For the text-containing cell, return its midpoint in [X, Y] coordinate format. 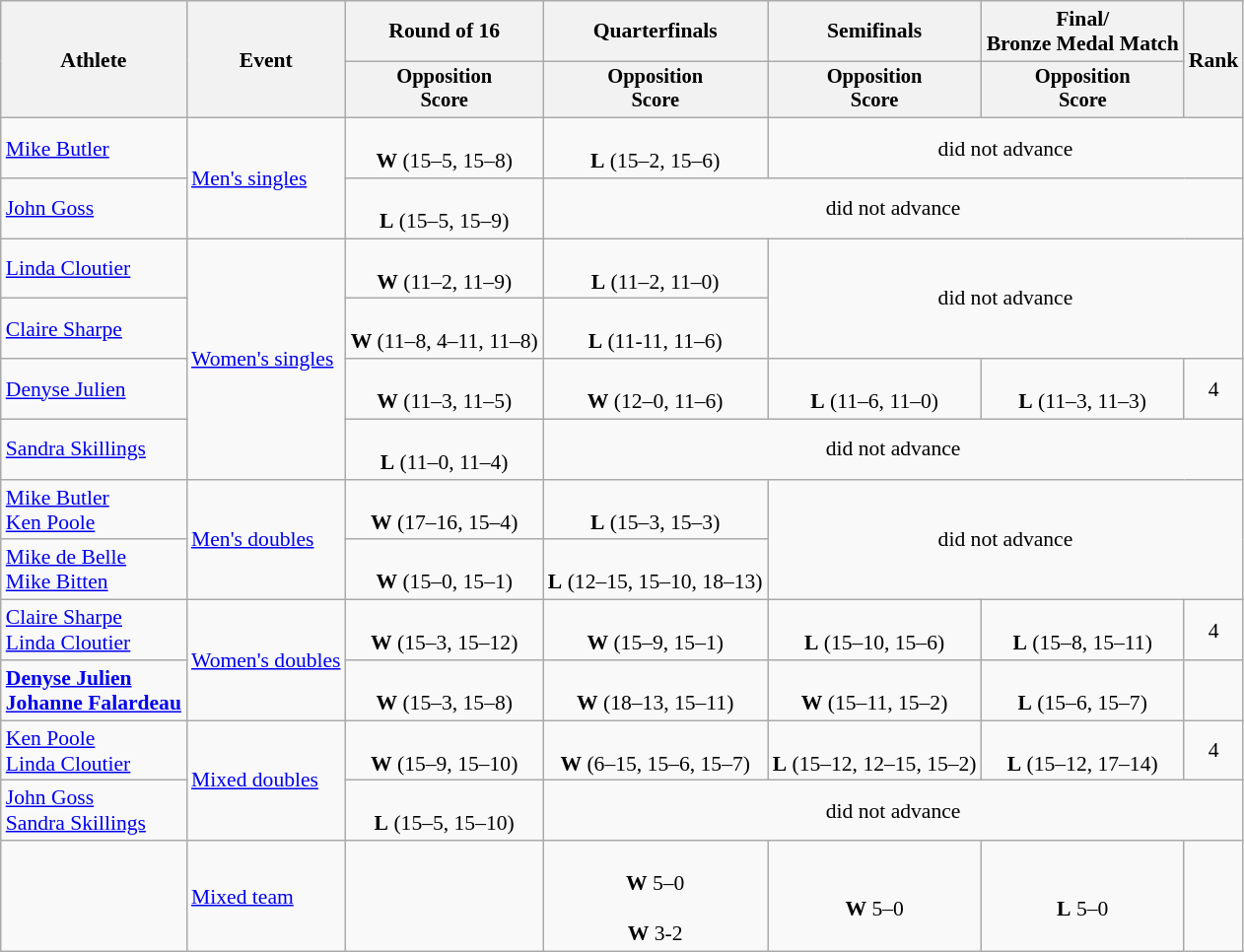
Quarterfinals [656, 32]
Claire SharpeLinda Cloutier [94, 631]
John Goss [94, 209]
L (15–3, 15–3) [656, 510]
John GossSandra Skillings [94, 810]
W (15–9, 15–1) [656, 631]
L (11–3, 11–3) [1082, 388]
Linda Cloutier [94, 268]
Round of 16 [445, 32]
Women's singles [266, 359]
W (15–11, 15–2) [875, 690]
Semifinals [875, 32]
W 5–0W 3-2 [656, 896]
W (17–16, 15–4) [445, 510]
Denyse Julien [94, 388]
W (18–13, 15–11) [656, 690]
W (11–8, 4–11, 11–8) [445, 329]
Denyse JulienJohanne Falardeau [94, 690]
Women's doubles [266, 660]
W (15–3, 15–12) [445, 631]
W (15–9, 15–10) [445, 751]
W (15–3, 15–8) [445, 690]
L (15–2, 15–6) [656, 148]
Sandra Skillings [94, 449]
L (15–5, 15–10) [445, 810]
Mixed team [266, 896]
Event [266, 59]
Athlete [94, 59]
Claire Sharpe [94, 329]
Men's doubles [266, 540]
L (11–6, 11–0) [875, 388]
W (6–15, 15–6, 15–7) [656, 751]
Final/Bronze Medal Match [1082, 32]
W (15–0, 15–1) [445, 570]
W 5–0 [875, 896]
L (15–5, 15–9) [445, 209]
W (12–0, 11–6) [656, 388]
L (15–8, 15–11) [1082, 631]
Mike ButlerKen Poole [94, 510]
L (15–6, 15–7) [1082, 690]
Mike Butler [94, 148]
Ken PooleLinda Cloutier [94, 751]
Rank [1214, 59]
L (15–12, 17–14) [1082, 751]
Mixed doubles [266, 781]
L (11-11, 11–6) [656, 329]
L (11–2, 11–0) [656, 268]
L (12–15, 15–10, 18–13) [656, 570]
L 5–0 [1082, 896]
W (11–2, 11–9) [445, 268]
W (11–3, 11–5) [445, 388]
W (15–5, 15–8) [445, 148]
Men's singles [266, 178]
L (15–10, 15–6) [875, 631]
L (15–12, 12–15, 15–2) [875, 751]
Mike de BelleMike Bitten [94, 570]
L (11–0, 11–4) [445, 449]
